Find where the given text appears and provide that cell's center as [X, Y] coordinate. 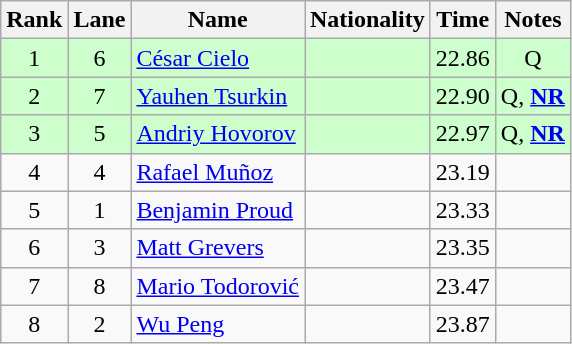
Yauhen Tsurkin [218, 96]
Mario Todorović [218, 286]
23.47 [462, 286]
Lane [100, 20]
Rafael Muñoz [218, 172]
Wu Peng [218, 324]
22.97 [462, 134]
César Cielo [218, 58]
Matt Grevers [218, 248]
23.19 [462, 172]
Andriy Hovorov [218, 134]
23.87 [462, 324]
23.35 [462, 248]
Name [218, 20]
Q [532, 58]
Notes [532, 20]
Time [462, 20]
22.86 [462, 58]
Benjamin Proud [218, 210]
Nationality [367, 20]
22.90 [462, 96]
23.33 [462, 210]
Rank [34, 20]
